Find where the given text appears and provide that cell's center as (X, Y) coordinate. 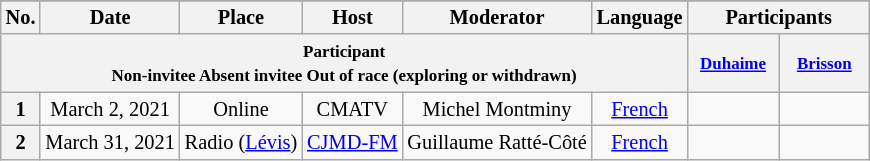
CJMD-FM (352, 142)
CMATV (352, 109)
Guillaume Ratté-Côté (496, 142)
Moderator (496, 17)
March 2, 2021 (110, 109)
Brisson (824, 63)
Place (241, 17)
1 (21, 109)
Participant Non-invitee Absent invitee Out of race (exploring or withdrawn) (344, 63)
2 (21, 142)
Online (241, 109)
No. (21, 17)
Host (352, 17)
Duhaime (732, 63)
Date (110, 17)
Michel Montminy (496, 109)
Radio (Lévis) (241, 142)
Language (640, 17)
Participants (778, 17)
March 31, 2021 (110, 142)
